Return (X, Y) of the center of cell containing provided text 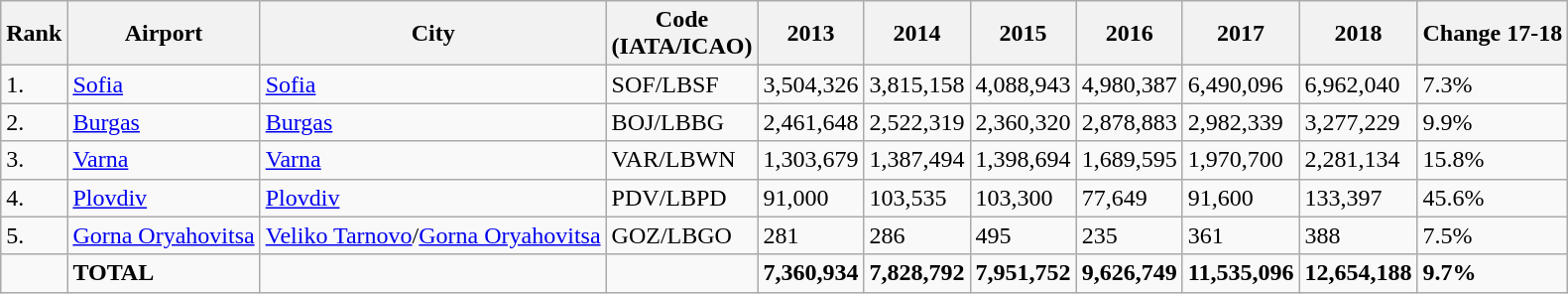
4. (34, 198)
7,951,752 (1024, 273)
1,303,679 (811, 160)
BOJ/LBBG (682, 122)
2,281,134 (1359, 160)
5. (34, 235)
1,387,494 (916, 160)
103,300 (1024, 198)
235 (1129, 235)
2,878,883 (1129, 122)
361 (1241, 235)
2018 (1359, 34)
Code(IATA/ICAO) (682, 34)
9.9% (1493, 122)
4,088,943 (1024, 84)
45.6% (1493, 198)
2016 (1129, 34)
7,828,792 (916, 273)
2. (34, 122)
91,600 (1241, 198)
7.3% (1493, 84)
VAR/LBWN (682, 160)
2,982,339 (1241, 122)
2014 (916, 34)
7,360,934 (811, 273)
Gorna Oryahovitsa (164, 235)
7.5% (1493, 235)
Veliko Tarnovo/Gorna Oryahovitsa (432, 235)
1. (34, 84)
City (432, 34)
388 (1359, 235)
281 (811, 235)
1,689,595 (1129, 160)
3,815,158 (916, 84)
15.8% (1493, 160)
2,522,319 (916, 122)
SOF/LBSF (682, 84)
Change 17-18 (1493, 34)
3. (34, 160)
2017 (1241, 34)
2015 (1024, 34)
1,970,700 (1241, 160)
91,000 (811, 198)
2013 (811, 34)
2,461,648 (811, 122)
11,535,096 (1241, 273)
9.7% (1493, 273)
3,277,229 (1359, 122)
9,626,749 (1129, 273)
GOZ/LBGO (682, 235)
133,397 (1359, 198)
77,649 (1129, 198)
6,962,040 (1359, 84)
PDV/LBPD (682, 198)
6,490,096 (1241, 84)
495 (1024, 235)
3,504,326 (811, 84)
286 (916, 235)
12,654,188 (1359, 273)
TOTAL (164, 273)
Airport (164, 34)
Rank (34, 34)
103,535 (916, 198)
2,360,320 (1024, 122)
1,398,694 (1024, 160)
4,980,387 (1129, 84)
